Determine the (X, Y) coordinate at the center of the cell enclosing the given text.  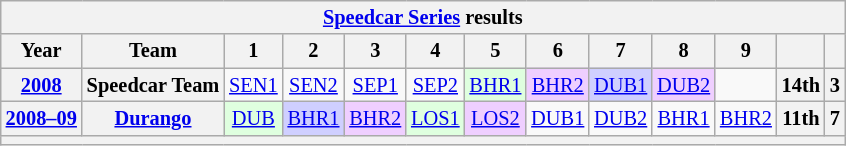
DUB (253, 118)
Speedcar Series results (423, 17)
Year (42, 51)
Durango (153, 118)
LOS2 (496, 118)
SEN1 (253, 85)
2008 (42, 85)
9 (746, 51)
2 (314, 51)
SEP2 (435, 85)
4 (435, 51)
11th (801, 118)
Team (153, 51)
5 (496, 51)
8 (684, 51)
SEP1 (375, 85)
LOS1 (435, 118)
14th (801, 85)
1 (253, 51)
SEN2 (314, 85)
2008–09 (42, 118)
6 (558, 51)
Speedcar Team (153, 85)
